Provide the (x, y) coordinate of the cell's center where the given text is located.  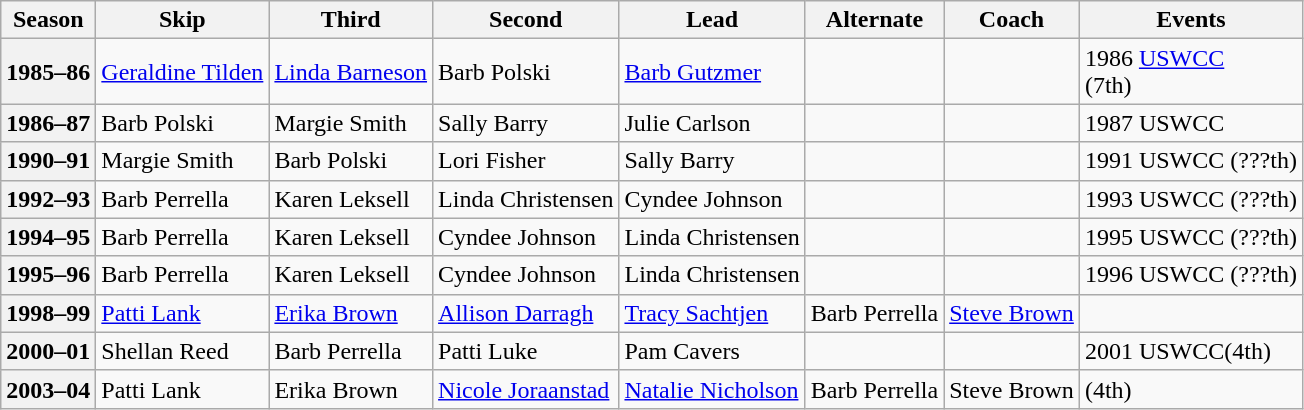
2001 USWCC(4th) (1190, 351)
1992–93 (48, 199)
2003–04 (48, 389)
Pam Cavers (712, 351)
1990–91 (48, 161)
Allison Darragh (526, 313)
Coach (1012, 20)
Second (526, 20)
Events (1190, 20)
1998–99 (48, 313)
Lead (712, 20)
Barb Gutzmer (712, 72)
Julie Carlson (712, 123)
Nicole Joraanstad (526, 389)
1986–87 (48, 123)
1991 USWCC (???th) (1190, 161)
Patti Luke (526, 351)
Natalie Nicholson (712, 389)
(4th) (1190, 389)
1995–96 (48, 275)
1987 USWCC (1190, 123)
Linda Barneson (351, 72)
Shellan Reed (182, 351)
1993 USWCC (???th) (1190, 199)
Geraldine Tilden (182, 72)
Season (48, 20)
1996 USWCC (???th) (1190, 275)
1995 USWCC (???th) (1190, 237)
1994–95 (48, 237)
Tracy Sachtjen (712, 313)
Lori Fisher (526, 161)
Alternate (874, 20)
Third (351, 20)
Skip (182, 20)
1986 USWCC (7th) (1190, 72)
1985–86 (48, 72)
2000–01 (48, 351)
